Search for the cell housing the specified text and yield its (x, y) center coordinate. 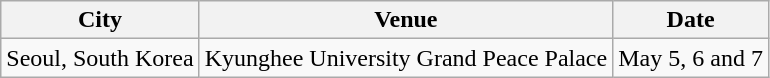
Venue (406, 20)
Kyunghee University Grand Peace Palace (406, 58)
City (100, 20)
Seoul, South Korea (100, 58)
Date (691, 20)
May 5, 6 and 7 (691, 58)
